Search for the cell housing the specified text and yield its [x, y] center coordinate. 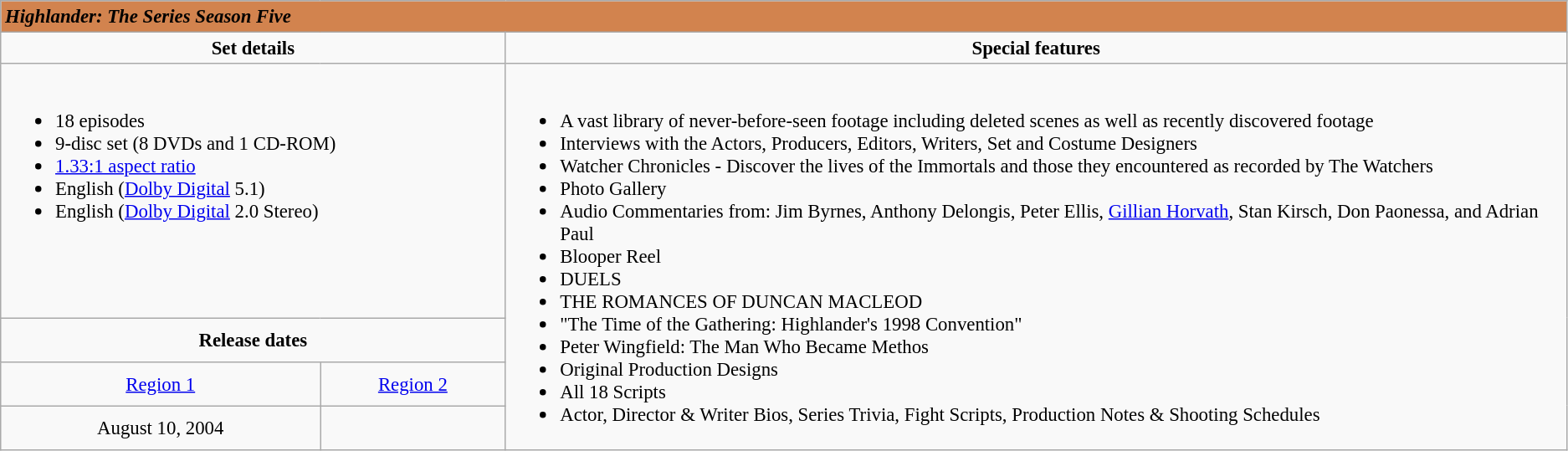
Region 1 [161, 383]
August 10, 2004 [161, 428]
Special features [1036, 49]
18 episodes9-disc set (8 DVDs and 1 CD-ROM)1.33:1 aspect ratioEnglish (Dolby Digital 5.1)English (Dolby Digital 2.0 Stereo) [253, 191]
Set details [253, 49]
Highlander: The Series Season Five [784, 17]
Release dates [253, 340]
Region 2 [413, 383]
